For the text-containing cell, return its midpoint in [x, y] coordinate format. 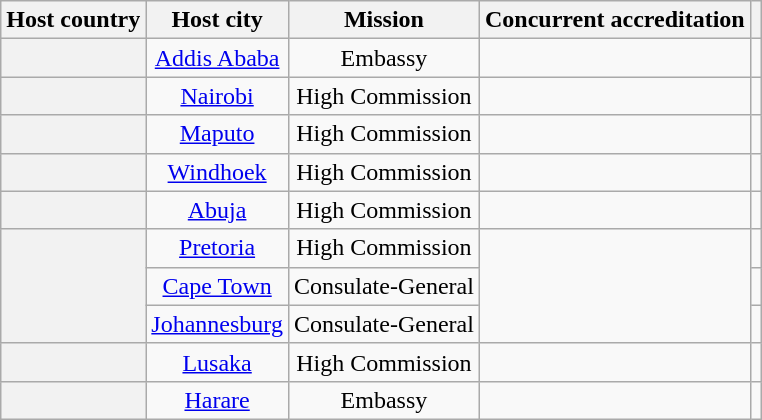
Concurrent accreditation [614, 20]
Lusaka [218, 362]
Maputo [218, 134]
Harare [218, 400]
Nairobi [218, 96]
Mission [384, 20]
Cape Town [218, 286]
Abuja [218, 210]
Host country [74, 20]
Windhoek [218, 172]
Host city [218, 20]
Addis Ababa [218, 58]
Pretoria [218, 248]
Johannesburg [218, 324]
